Provide the [X, Y] coordinate of the cell's center where the given text is located.  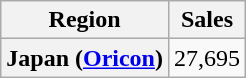
27,695 [206, 58]
Japan (Oricon) [85, 58]
Region [85, 20]
Sales [206, 20]
